Extract the (X, Y) coordinate from the center of the cell holding the provided text.  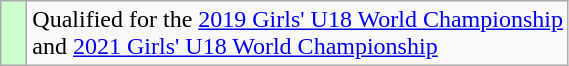
Qualified for the 2019 Girls' U18 World Championshipand 2021 Girls' U18 World Championship (298, 34)
